Return (x, y) of the center of cell containing provided text 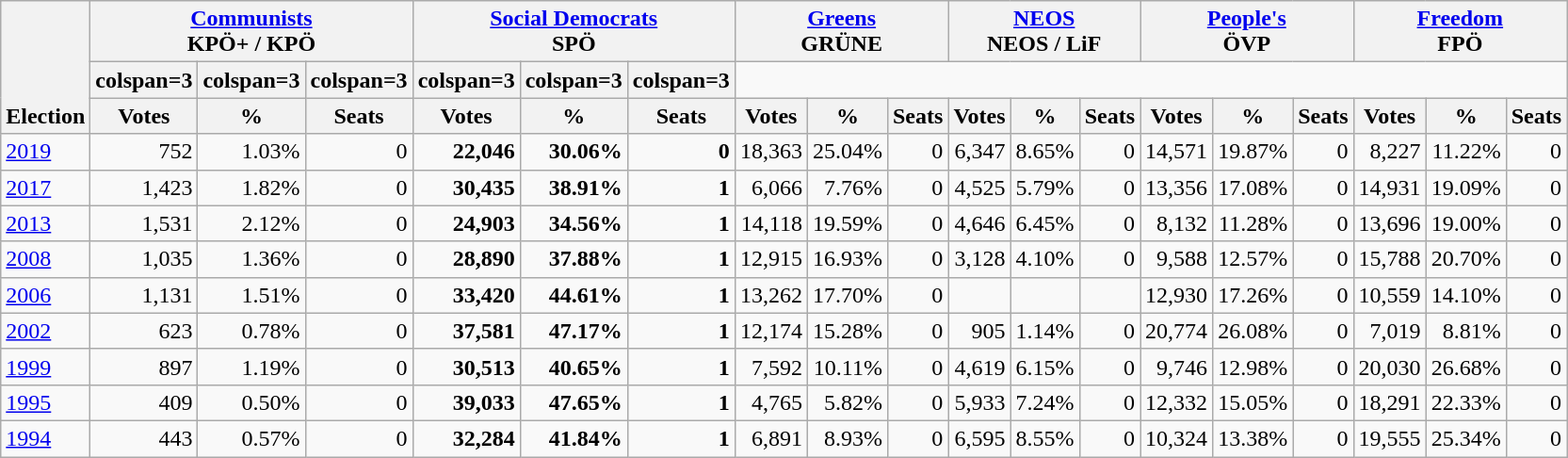
39,033 (466, 402)
13.38% (1253, 438)
1.82% (251, 188)
12,915 (770, 259)
4,646 (979, 223)
5,933 (979, 402)
7,019 (1390, 331)
0.50% (251, 402)
2013 (45, 223)
14,118 (770, 223)
1.36% (251, 259)
7.24% (1045, 402)
13,356 (1177, 188)
30.06% (574, 152)
1,131 (144, 295)
7,592 (770, 367)
47.65% (574, 402)
33,420 (466, 295)
10,324 (1177, 438)
16.93% (848, 259)
22,046 (466, 152)
6,595 (979, 438)
12,174 (770, 331)
9,588 (1177, 259)
25.04% (848, 152)
26.68% (1465, 367)
17.70% (848, 295)
14,931 (1390, 188)
20,774 (1177, 331)
8,132 (1177, 223)
Election (45, 68)
NEOSNEOS / LiF (1044, 32)
19.59% (848, 223)
4,765 (770, 402)
4,525 (979, 188)
12,332 (1177, 402)
34.56% (574, 223)
32,284 (466, 438)
3,128 (979, 259)
12.57% (1253, 259)
1.03% (251, 152)
8.65% (1045, 152)
6,066 (770, 188)
30,513 (466, 367)
5.79% (1045, 188)
12.98% (1253, 367)
4,619 (979, 367)
17.26% (1253, 295)
409 (144, 402)
1994 (45, 438)
17.08% (1253, 188)
19,555 (1390, 438)
People'sÖVP (1247, 32)
1999 (45, 367)
15.28% (848, 331)
0.57% (251, 438)
19.87% (1253, 152)
25.34% (1465, 438)
CommunistsKPÖ+ / KPÖ (251, 32)
12,930 (1177, 295)
15.05% (1253, 402)
19.09% (1465, 188)
13,262 (770, 295)
4.10% (1045, 259)
8,227 (1390, 152)
20,030 (1390, 367)
0.78% (251, 331)
2017 (45, 188)
38.91% (574, 188)
2002 (45, 331)
6.15% (1045, 367)
28,890 (466, 259)
44.61% (574, 295)
40.65% (574, 367)
6,347 (979, 152)
2008 (45, 259)
FreedomFPÖ (1460, 32)
2019 (45, 152)
Social DemocratsSPÖ (574, 32)
1995 (45, 402)
11.28% (1253, 223)
19.00% (1465, 223)
1.19% (251, 367)
GreensGRÜNE (842, 32)
8.93% (848, 438)
623 (144, 331)
752 (144, 152)
1,423 (144, 188)
47.17% (574, 331)
6.45% (1045, 223)
1.51% (251, 295)
1.14% (1045, 331)
9,746 (1177, 367)
6,891 (770, 438)
26.08% (1253, 331)
14,571 (1177, 152)
20.70% (1465, 259)
14.10% (1465, 295)
13,696 (1390, 223)
897 (144, 367)
1,531 (144, 223)
2006 (45, 295)
15,788 (1390, 259)
443 (144, 438)
1,035 (144, 259)
8.81% (1465, 331)
24,903 (466, 223)
10.11% (848, 367)
5.82% (848, 402)
905 (979, 331)
30,435 (466, 188)
41.84% (574, 438)
37.88% (574, 259)
7.76% (848, 188)
2.12% (251, 223)
37,581 (466, 331)
11.22% (1465, 152)
10,559 (1390, 295)
18,291 (1390, 402)
22.33% (1465, 402)
18,363 (770, 152)
8.55% (1045, 438)
